Output the (x, y) coordinate of the center of the cell containing the given text.  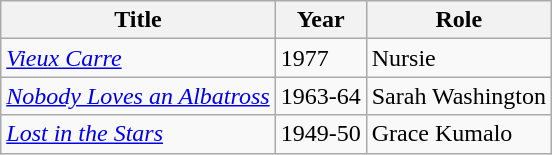
Year (320, 20)
1977 (320, 58)
Sarah Washington (458, 96)
Nobody Loves an Albatross (138, 96)
Role (458, 20)
Vieux Carre (138, 58)
Grace Kumalo (458, 134)
1963-64 (320, 96)
1949-50 (320, 134)
Title (138, 20)
Lost in the Stars (138, 134)
Nursie (458, 58)
